Extract the [X, Y] coordinate from the center of the cell holding the provided text.  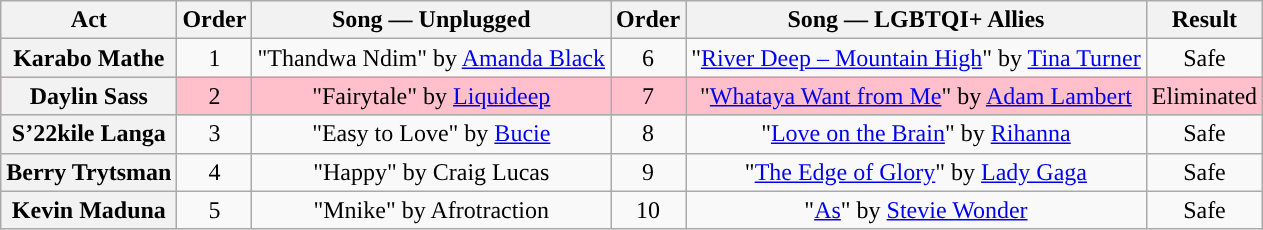
"The Edge of Glory" by Lady Gaga [916, 172]
6 [648, 58]
"Thandwa Ndim" by Amanda Black [432, 58]
Result [1204, 20]
"Mnike" by Afrotraction [432, 210]
"Love on the Brain" by Rihanna [916, 134]
8 [648, 134]
S’22kile Langa [89, 134]
3 [214, 134]
Song — Unplugged [432, 20]
9 [648, 172]
5 [214, 210]
Karabo Mathe [89, 58]
Eliminated [1204, 96]
4 [214, 172]
"Happy" by Craig Lucas [432, 172]
1 [214, 58]
"Fairytale" by Liquideep [432, 96]
7 [648, 96]
"Easy to Love" by Bucie [432, 134]
Kevin Maduna [89, 210]
"River Deep – Mountain High" by Tina Turner [916, 58]
10 [648, 210]
"Whataya Want from Me" by Adam Lambert [916, 96]
2 [214, 96]
"As" by Stevie Wonder [916, 210]
Berry Trytsman [89, 172]
Song — LGBTQI+ Allies [916, 20]
Act [89, 20]
Daylin Sass [89, 96]
